For the text-containing cell, return its midpoint in [X, Y] coordinate format. 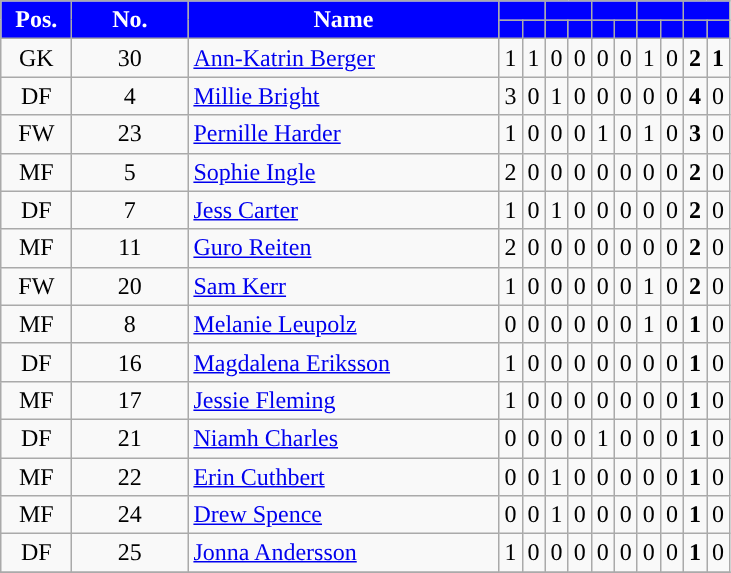
22 [130, 477]
24 [130, 515]
Magdalena Eriksson [344, 362]
23 [130, 134]
30 [130, 58]
21 [130, 438]
Jessie Fleming [344, 400]
16 [130, 362]
7 [130, 210]
GK [36, 58]
5 [130, 172]
Millie Bright [344, 96]
8 [130, 324]
Pos. [36, 20]
Jonna Andersson [344, 553]
Jess Carter [344, 210]
Ann-Katrin Berger [344, 58]
11 [130, 248]
20 [130, 286]
Melanie Leupolz [344, 324]
25 [130, 553]
No. [130, 20]
Sophie Ingle [344, 172]
Sam Kerr [344, 286]
Pernille Harder [344, 134]
Erin Cuthbert [344, 477]
Name [344, 20]
Drew Spence [344, 515]
17 [130, 400]
Niamh Charles [344, 438]
Guro Reiten [344, 248]
